Extract the [x, y] coordinate from the center of the cell holding the provided text.  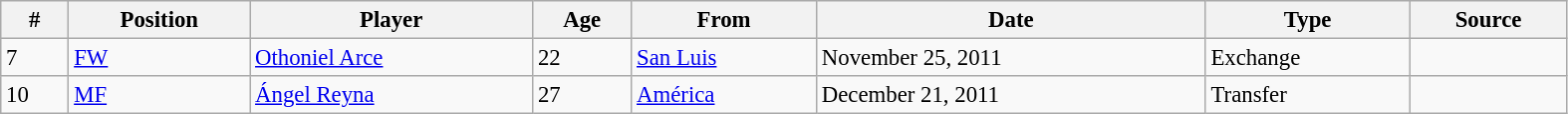
10 [35, 95]
Ángel Reyna [392, 95]
22 [582, 58]
FW [159, 58]
November 25, 2011 [1010, 58]
# [35, 20]
Type [1307, 20]
MF [159, 95]
Age [582, 20]
Position [159, 20]
América [724, 95]
Source [1488, 20]
Transfer [1307, 95]
Othoniel Arce [392, 58]
7 [35, 58]
27 [582, 95]
San Luis [724, 58]
From [724, 20]
Date [1010, 20]
December 21, 2011 [1010, 95]
Exchange [1307, 58]
Player [392, 20]
